Capture the cell that displays the provided text and extract its [X, Y] central coordinate. 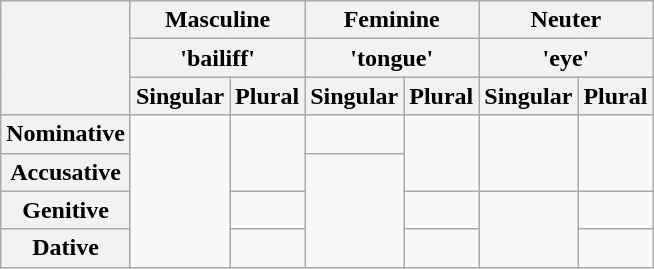
Accusative [66, 172]
'tongue' [392, 58]
Neuter [566, 20]
Masculine [217, 20]
'eye' [566, 58]
'bailiff' [217, 58]
Genitive [66, 210]
Feminine [392, 20]
Nominative [66, 134]
Dative [66, 248]
